Scan for the cell matching the given text and deliver its (x, y) coordinate at center. 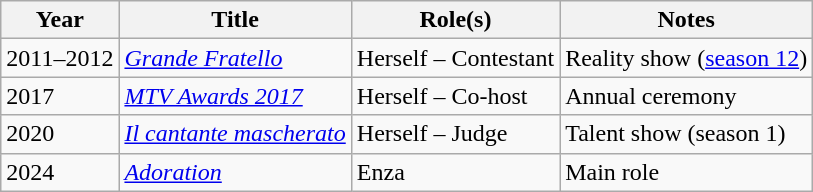
Year (60, 20)
Herself – Co-host (455, 96)
Grande Fratello (235, 58)
Talent show (season 1) (686, 134)
Herself – Contestant (455, 58)
Main role (686, 172)
2011–2012 (60, 58)
Notes (686, 20)
Annual ceremony (686, 96)
2024 (60, 172)
Role(s) (455, 20)
2017 (60, 96)
Reality show (season 12) (686, 58)
Enza (455, 172)
Herself – Judge (455, 134)
Il cantante mascherato (235, 134)
Title (235, 20)
Adoration (235, 172)
2020 (60, 134)
MTV Awards 2017 (235, 96)
